Search for the cell housing the specified text and yield its (X, Y) center coordinate. 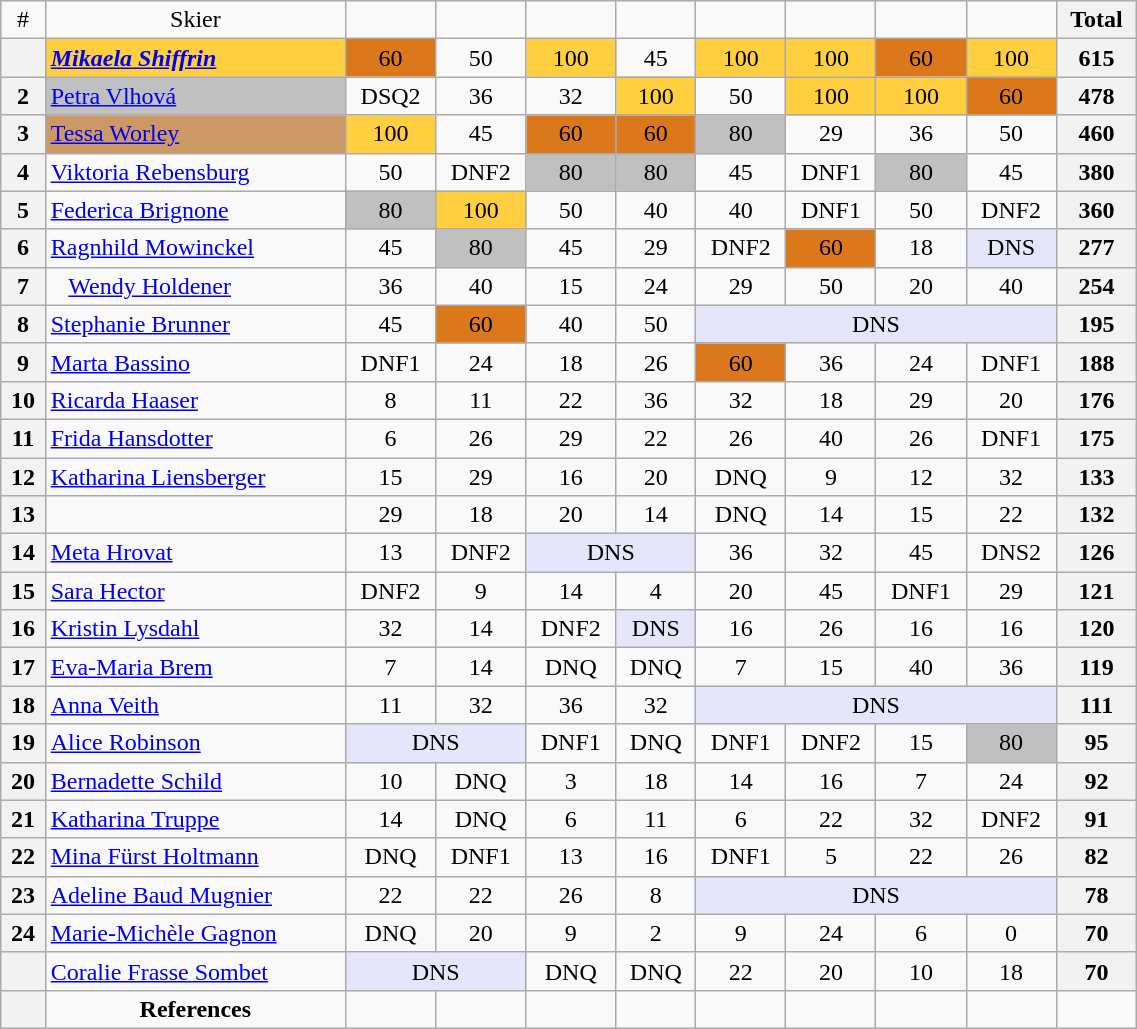
78 (1096, 895)
Marie-Michèle Gagnon (195, 933)
460 (1096, 134)
Total (1096, 20)
Anna Veith (195, 705)
132 (1096, 515)
Viktoria Rebensburg (195, 172)
19 (23, 743)
Ragnhild Mowinckel (195, 248)
95 (1096, 743)
Mikaela Shiffrin (195, 58)
Alice Robinson (195, 743)
91 (1096, 819)
121 (1096, 591)
Katharina Liensberger (195, 477)
Federica Brignone (195, 210)
133 (1096, 477)
277 (1096, 248)
Frida Hansdotter (195, 438)
126 (1096, 553)
254 (1096, 286)
Katharina Truppe (195, 819)
175 (1096, 438)
Sara Hector (195, 591)
Petra Vlhová (195, 96)
Tessa Worley (195, 134)
Wendy Holdener (195, 286)
Skier (195, 20)
615 (1096, 58)
188 (1096, 362)
Coralie Frasse Sombet (195, 971)
478 (1096, 96)
111 (1096, 705)
360 (1096, 210)
Stephanie Brunner (195, 324)
DNS2 (1011, 553)
Marta Bassino (195, 362)
# (23, 20)
Mina Fürst Holtmann (195, 857)
195 (1096, 324)
Adeline Baud Mugnier (195, 895)
120 (1096, 629)
119 (1096, 667)
92 (1096, 781)
82 (1096, 857)
21 (23, 819)
Kristin Lysdahl (195, 629)
0 (1011, 933)
DSQ2 (391, 96)
Ricarda Haaser (195, 400)
17 (23, 667)
23 (23, 895)
Bernadette Schild (195, 781)
Eva-Maria Brem (195, 667)
References (195, 1009)
380 (1096, 172)
Meta Hrovat (195, 553)
176 (1096, 400)
